Return (x, y) of the center of cell containing provided text 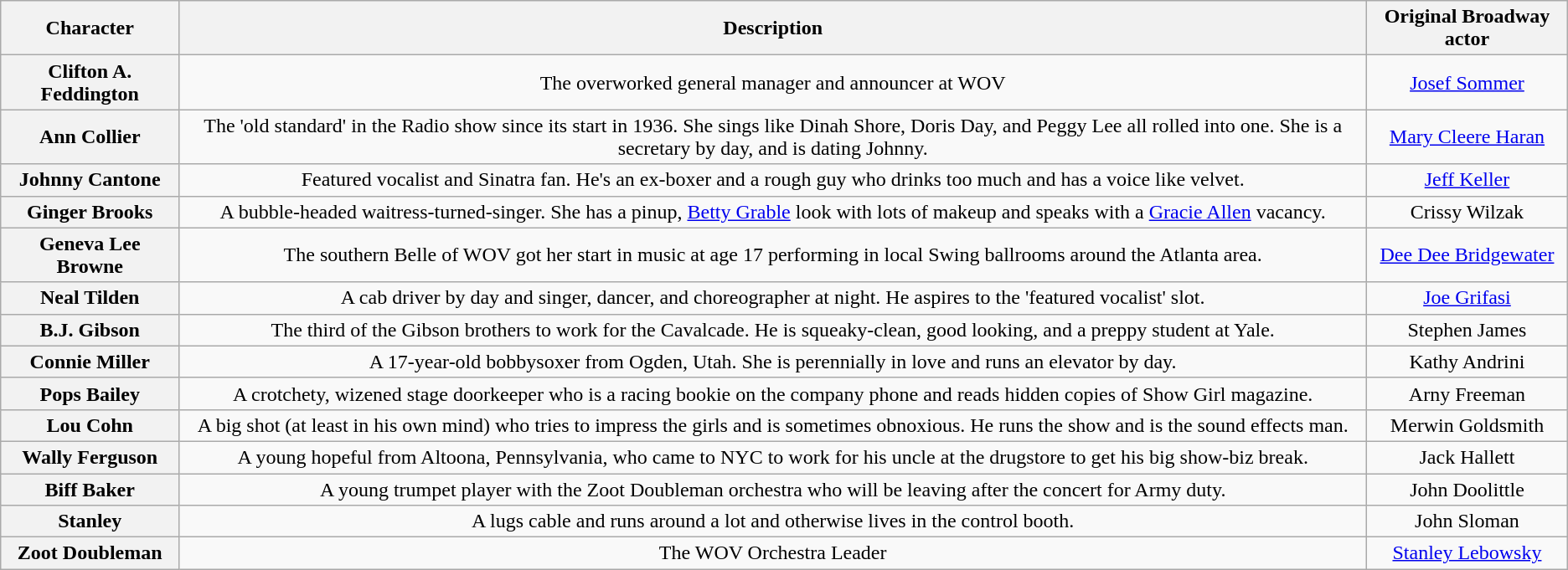
Crissy Wilzak (1467, 212)
A big shot (at least in his own mind) who tries to impress the girls and is sometimes obnoxious. He runs the show and is the sound effects man. (773, 425)
A young hopeful from Altoona, Pennsylvania, who came to NYC to work for his uncle at the drugstore to get his big show-biz break. (773, 457)
A young trumpet player with the Zoot Doubleman orchestra who will be leaving after the concert for Army duty. (773, 490)
Original Broadway actor (1467, 28)
Geneva Lee Browne (90, 254)
A bubble-headed waitress-turned-singer. She has a pinup, Betty Grable look with lots of makeup and speaks with a Gracie Allen vacancy. (773, 212)
Jeff Keller (1467, 180)
Ann Collier (90, 137)
Zoot Doubleman (90, 553)
Stanley Lebowsky (1467, 553)
The third of the Gibson brothers to work for the Cavalcade. He is squeaky-clean, good looking, and a preppy student at Yale. (773, 330)
Pops Bailey (90, 393)
Joe Grifasi (1467, 298)
A lugs cable and runs around a lot and otherwise lives in the control booth. (773, 521)
The WOV Orchestra Leader (773, 553)
B.J. Gibson (90, 330)
Stanley (90, 521)
Jack Hallett (1467, 457)
The southern Belle of WOV got her start in music at age 17 performing in local Swing ballrooms around the Atlanta area. (773, 254)
John Doolittle (1467, 490)
Ginger Brooks (90, 212)
Biff Baker (90, 490)
Arny Freeman (1467, 393)
Clifton A. Feddington (90, 82)
Dee Dee Bridgewater (1467, 254)
A cab driver by day and singer, dancer, and choreographer at night. He aspires to the 'featured vocalist' slot. (773, 298)
Wally Ferguson (90, 457)
Connie Miller (90, 362)
Stephen James (1467, 330)
Josef Sommer (1467, 82)
John Sloman (1467, 521)
A crotchety, wizened stage doorkeeper who is a racing bookie on the company phone and reads hidden copies of Show Girl magazine. (773, 393)
Merwin Goldsmith (1467, 425)
Kathy Andrini (1467, 362)
Lou Cohn (90, 425)
A 17-year-old bobbysoxer from Ogden, Utah. She is perennially in love and runs an elevator by day. (773, 362)
Neal Tilden (90, 298)
Description (773, 28)
Character (90, 28)
Mary Cleere Haran (1467, 137)
Featured vocalist and Sinatra fan. He's an ex-boxer and a rough guy who drinks too much and has a voice like velvet. (773, 180)
The overworked general manager and announcer at WOV (773, 82)
Johnny Cantone (90, 180)
